Determine the [X, Y] coordinate at the center of the cell enclosing the given text.  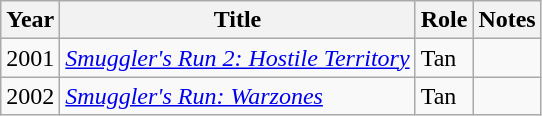
Smuggler's Run: Warzones [238, 96]
Role [444, 20]
Year [30, 20]
2002 [30, 96]
Title [238, 20]
2001 [30, 58]
Notes [507, 20]
Smuggler's Run 2: Hostile Territory [238, 58]
